Locate the cell with the specified text and output its (x, y) center coordinate. 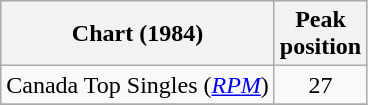
27 (320, 85)
Peakposition (320, 34)
Canada Top Singles (RPM) (138, 85)
Chart (1984) (138, 34)
